Scan for the cell matching the given text and deliver its [x, y] coordinate at center. 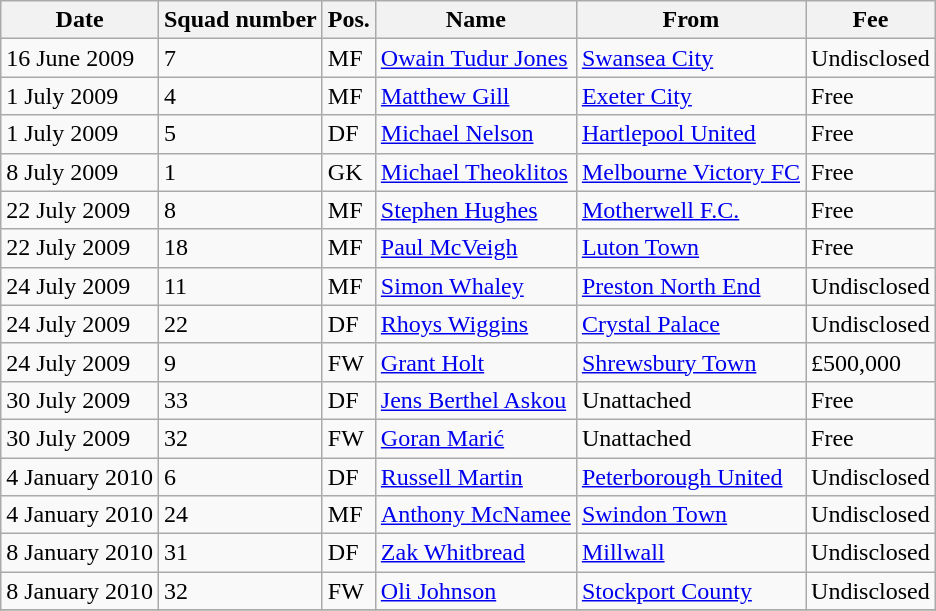
Pos. [348, 20]
Rhoys Wiggins [476, 324]
16 June 2009 [80, 58]
Jens Berthel Askou [476, 400]
Swindon Town [690, 515]
8 July 2009 [80, 172]
9 [240, 362]
Squad number [240, 20]
Paul McVeigh [476, 248]
18 [240, 248]
GK [348, 172]
Grant Holt [476, 362]
From [690, 20]
24 [240, 515]
Luton Town [690, 248]
Stockport County [690, 591]
£500,000 [871, 362]
Michael Nelson [476, 134]
Zak Whitbread [476, 553]
22 [240, 324]
11 [240, 286]
Matthew Gill [476, 96]
Goran Marić [476, 438]
7 [240, 58]
Simon Whaley [476, 286]
31 [240, 553]
Swansea City [690, 58]
33 [240, 400]
Stephen Hughes [476, 210]
Millwall [690, 553]
Peterborough United [690, 477]
6 [240, 477]
Oli Johnson [476, 591]
Motherwell F.C. [690, 210]
1 [240, 172]
Anthony McNamee [476, 515]
Owain Tudur Jones [476, 58]
Name [476, 20]
Preston North End [690, 286]
Date [80, 20]
Fee [871, 20]
Exeter City [690, 96]
Shrewsbury Town [690, 362]
4 [240, 96]
Hartlepool United [690, 134]
8 [240, 210]
Melbourne Victory FC [690, 172]
Crystal Palace [690, 324]
5 [240, 134]
Russell Martin [476, 477]
Michael Theoklitos [476, 172]
